Provide the [x, y] coordinate of the cell's center where the given text is located.  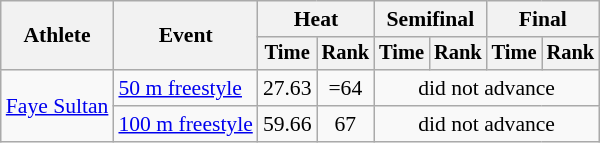
Athlete [58, 36]
27.63 [288, 88]
Semifinal [430, 19]
=64 [346, 88]
Heat [316, 19]
Faye Sultan [58, 106]
50 m freestyle [185, 88]
Event [185, 36]
Final [543, 19]
59.66 [288, 124]
67 [346, 124]
100 m freestyle [185, 124]
